Determine the [x, y] coordinate at the center of the cell enclosing the given text.  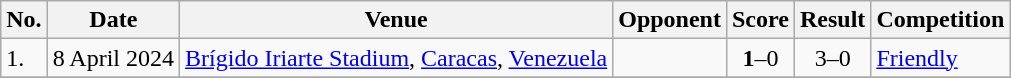
Competition [940, 20]
Brígido Iriarte Stadium, Caracas, Venezuela [396, 58]
Date [113, 20]
3–0 [832, 58]
1. [24, 58]
8 April 2024 [113, 58]
Friendly [940, 58]
No. [24, 20]
Venue [396, 20]
1–0 [760, 58]
Opponent [670, 20]
Result [832, 20]
Score [760, 20]
